From the cell containing the given text, extract its center point as (X, Y) coordinate. 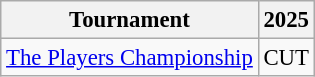
The Players Championship (130, 58)
CUT (286, 58)
2025 (286, 20)
Tournament (130, 20)
